Identify which cell holds the provided text, then report its [x, y] central coordinate. 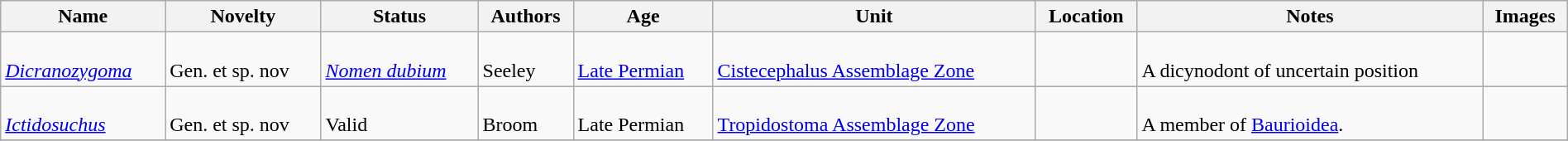
Dicranozygoma [83, 60]
Cistecephalus Assemblage Zone [874, 60]
Nomen dubium [399, 60]
Seeley [526, 60]
A dicynodont of uncertain position [1310, 60]
Unit [874, 17]
Tropidostoma Assemblage Zone [874, 113]
Age [643, 17]
Name [83, 17]
Images [1525, 17]
Authors [526, 17]
Broom [526, 113]
Notes [1310, 17]
A member of Baurioidea. [1310, 113]
Status [399, 17]
Location [1087, 17]
Valid [399, 113]
Novelty [243, 17]
Ictidosuchus [83, 113]
